Extract the [x, y] coordinate from the center of the cell holding the provided text.  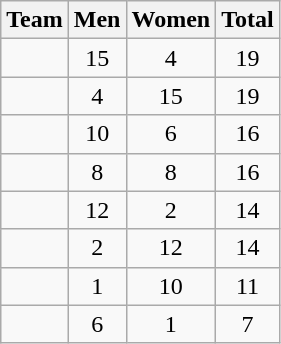
Team [35, 20]
Men [97, 20]
Total [248, 20]
11 [248, 286]
Women [171, 20]
7 [248, 324]
